Return (x, y) of the center of cell containing provided text 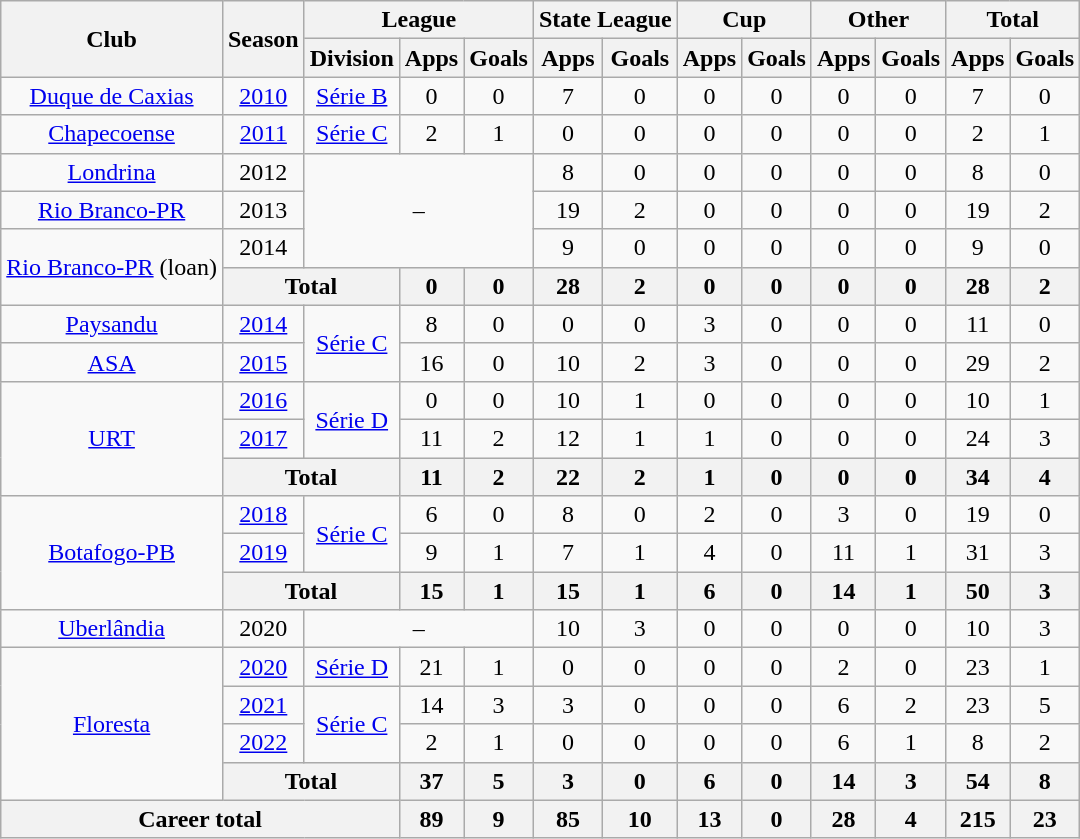
37 (431, 781)
Season (263, 39)
24 (978, 438)
34 (978, 477)
2012 (263, 172)
Duque de Caxias (112, 96)
2013 (263, 210)
League (418, 20)
85 (568, 819)
Paysandu (112, 324)
54 (978, 781)
Floresta (112, 724)
Série B (352, 96)
Career total (200, 819)
2017 (263, 438)
21 (431, 667)
22 (568, 477)
Club (112, 39)
Rio Branco-PR (loan) (112, 267)
State League (605, 20)
Other (878, 20)
Cup (744, 20)
2011 (263, 134)
Uberlândia (112, 629)
29 (978, 362)
16 (431, 362)
Rio Branco-PR (112, 210)
13 (709, 819)
2018 (263, 515)
Chapecoense (112, 134)
2015 (263, 362)
2022 (263, 743)
2019 (263, 553)
2010 (263, 96)
2021 (263, 705)
Botafogo-PB (112, 553)
215 (978, 819)
89 (431, 819)
URT (112, 438)
Division (352, 58)
ASA (112, 362)
Londrina (112, 172)
12 (568, 438)
50 (978, 591)
2016 (263, 400)
31 (978, 553)
